Search for the cell housing the specified text and yield its (x, y) center coordinate. 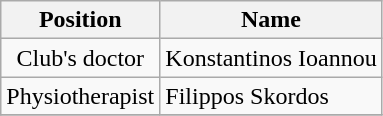
Club's doctor (80, 58)
Filippos Skordos (271, 96)
Position (80, 20)
Name (271, 20)
Physiotherapist (80, 96)
Konstantinos Ioannou (271, 58)
